Detect which cell encompasses the target text, then output its (x, y) center coordinate. 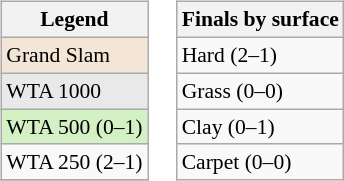
Grand Slam (74, 55)
Clay (0–1) (260, 127)
WTA 500 (0–1) (74, 127)
Legend (74, 20)
Hard (2–1) (260, 55)
Grass (0–0) (260, 91)
WTA 1000 (74, 91)
WTA 250 (2–1) (74, 162)
Finals by surface (260, 20)
Carpet (0–0) (260, 162)
